Capture the cell that displays the provided text and extract its [x, y] central coordinate. 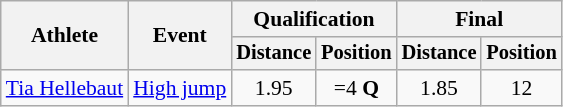
High jump [180, 88]
Tia Hellebaut [64, 88]
1.95 [274, 88]
Qualification [314, 19]
=4 Q [356, 88]
Event [180, 36]
Athlete [64, 36]
1.85 [440, 88]
Final [480, 19]
12 [521, 88]
